Return [X, Y] of the center of cell containing provided text 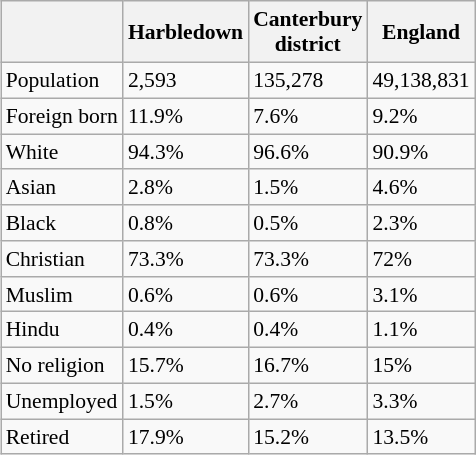
No religion [62, 365]
72% [420, 259]
4.6% [420, 187]
16.7% [308, 365]
96.6% [308, 152]
9.2% [420, 116]
Muslim [62, 294]
135,278 [308, 80]
Retired [62, 437]
3.1% [420, 294]
1.1% [420, 330]
Black [62, 223]
13.5% [420, 437]
11.9% [186, 116]
17.9% [186, 437]
Asian [62, 187]
2,593 [186, 80]
49,138,831 [420, 80]
0.5% [308, 223]
15.2% [308, 437]
90.9% [420, 152]
2.7% [308, 401]
15% [420, 365]
Harbledown [186, 32]
Hindu [62, 330]
White [62, 152]
15.7% [186, 365]
Canterburydistrict [308, 32]
2.8% [186, 187]
0.8% [186, 223]
94.3% [186, 152]
Population [62, 80]
Unemployed [62, 401]
Foreign born [62, 116]
Christian [62, 259]
England [420, 32]
7.6% [308, 116]
3.3% [420, 401]
2.3% [420, 223]
